Provide the [X, Y] coordinate of the cell's center where the given text is located.  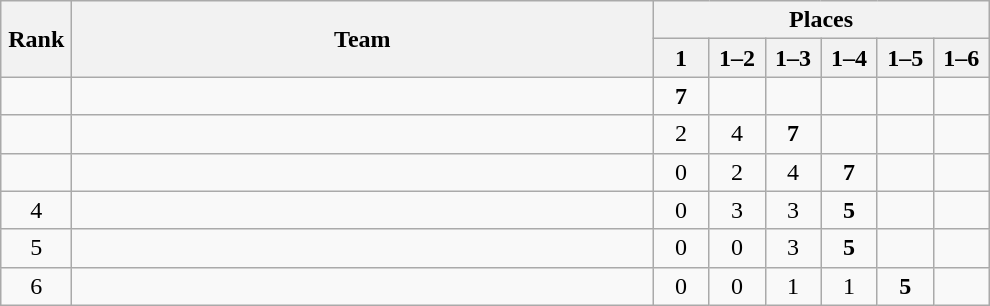
1–5 [905, 58]
1–6 [961, 58]
1–3 [793, 58]
1–4 [849, 58]
Places [821, 20]
Rank [36, 39]
Team [362, 39]
1–2 [737, 58]
6 [36, 286]
